Find where the given text appears and provide that cell's center as [X, Y] coordinate. 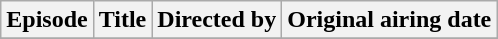
Directed by [217, 20]
Episode [47, 20]
Original airing date [390, 20]
Title [122, 20]
